Return the [x, y] coordinate for the center point of the cell that contains the specified text.  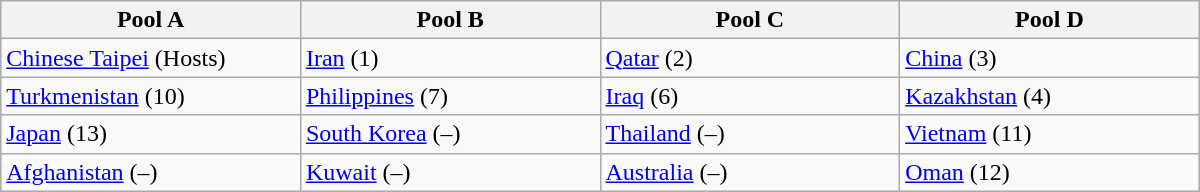
Afghanistan (–) [151, 172]
Japan (13) [151, 134]
Pool C [750, 20]
Pool A [151, 20]
China (3) [1050, 58]
Kuwait (–) [450, 172]
Australia (–) [750, 172]
Philippines (7) [450, 96]
Thailand (–) [750, 134]
Vietnam (11) [1050, 134]
Iraq (6) [750, 96]
Pool D [1050, 20]
Kazakhstan (4) [1050, 96]
South Korea (–) [450, 134]
Chinese Taipei (Hosts) [151, 58]
Oman (12) [1050, 172]
Iran (1) [450, 58]
Qatar (2) [750, 58]
Turkmenistan (10) [151, 96]
Pool B [450, 20]
